Locate the cell with the specified text and output its [x, y] center coordinate. 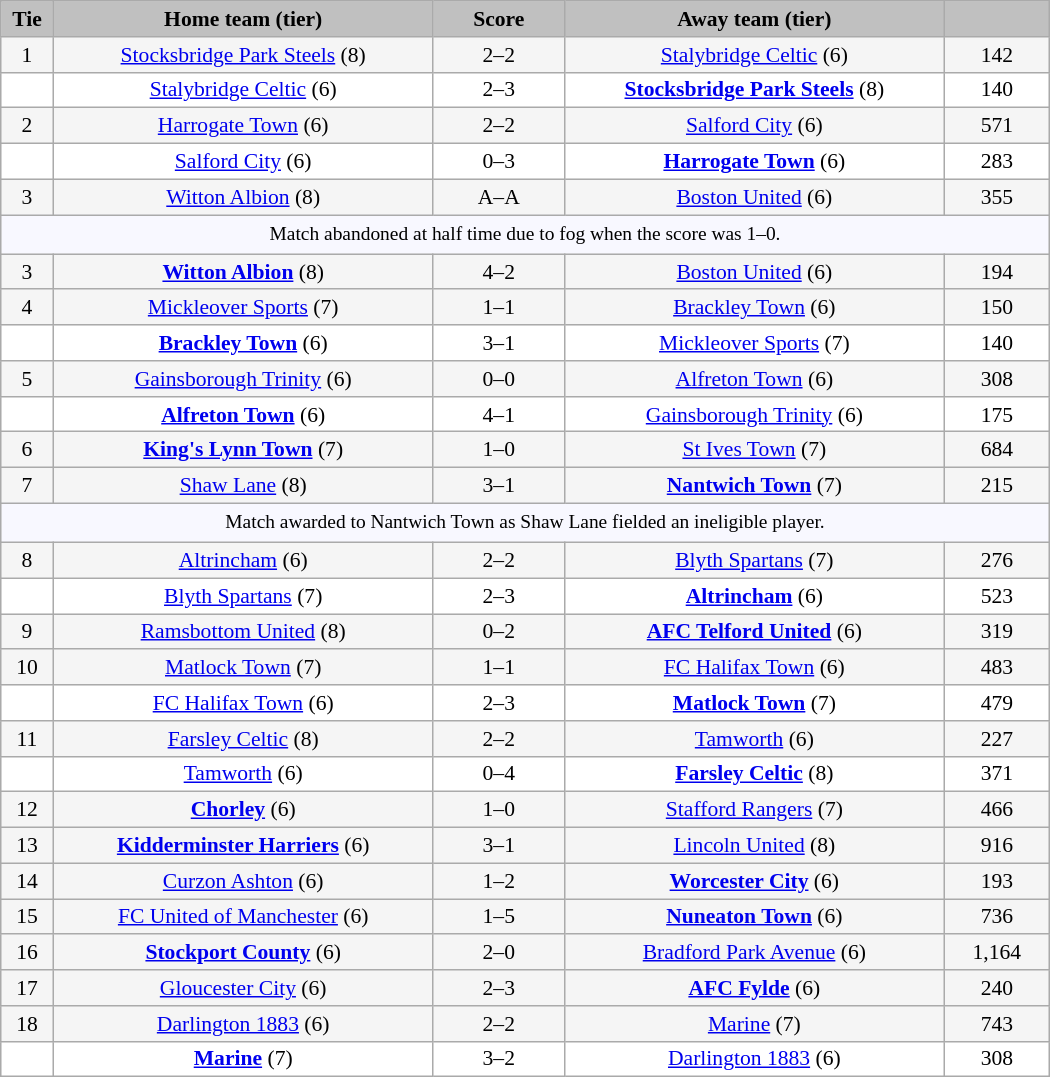
1 [27, 55]
684 [996, 450]
Nantwich Town (7) [754, 486]
0–2 [498, 632]
215 [996, 486]
12 [27, 810]
479 [996, 703]
Home team (tier) [243, 19]
9 [27, 632]
150 [996, 308]
St Ives Town (7) [754, 450]
Match abandoned at half time due to fog when the score was 1–0. [525, 234]
355 [996, 197]
4–2 [498, 272]
1,164 [996, 953]
2 [27, 126]
17 [27, 988]
1–2 [498, 881]
8 [27, 561]
0–4 [498, 774]
18 [27, 1024]
1–5 [498, 917]
2–0 [498, 953]
466 [996, 810]
Score [498, 19]
142 [996, 55]
King's Lynn Town (7) [243, 450]
15 [27, 917]
283 [996, 162]
AFC Telford United (6) [754, 632]
10 [27, 668]
916 [996, 846]
319 [996, 632]
Lincoln United (8) [754, 846]
523 [996, 596]
16 [27, 953]
Stafford Rangers (7) [754, 810]
0–0 [498, 379]
371 [996, 774]
Match awarded to Nantwich Town as Shaw Lane fielded an ineligible player. [525, 524]
0–3 [498, 162]
5 [27, 379]
483 [996, 668]
6 [27, 450]
194 [996, 272]
Worcester City (6) [754, 881]
743 [996, 1024]
Curzon Ashton (6) [243, 881]
Bradford Park Avenue (6) [754, 953]
276 [996, 561]
4–1 [498, 415]
FC United of Manchester (6) [243, 917]
227 [996, 739]
AFC Fylde (6) [754, 988]
Nuneaton Town (6) [754, 917]
193 [996, 881]
240 [996, 988]
7 [27, 486]
Gloucester City (6) [243, 988]
175 [996, 415]
11 [27, 739]
3–2 [498, 1059]
Stockport County (6) [243, 953]
Kidderminster Harriers (6) [243, 846]
Tie [27, 19]
4 [27, 308]
Ramsbottom United (8) [243, 632]
Chorley (6) [243, 810]
14 [27, 881]
736 [996, 917]
Away team (tier) [754, 19]
571 [996, 126]
A–A [498, 197]
Shaw Lane (8) [243, 486]
13 [27, 846]
